Extract the [X, Y] coordinate from the center of the cell holding the provided text.  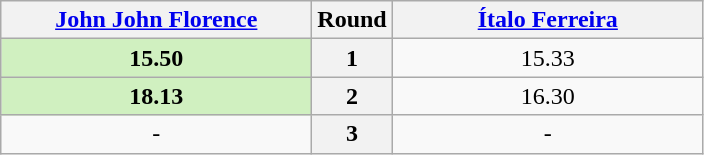
John John Florence [156, 20]
1 [352, 58]
15.33 [548, 58]
16.30 [548, 96]
Ítalo Ferreira [548, 20]
3 [352, 134]
15.50 [156, 58]
Round [352, 20]
2 [352, 96]
18.13 [156, 96]
